From the cell containing the given text, extract its center point as (x, y) coordinate. 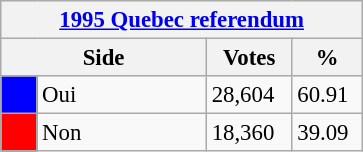
Side (104, 58)
Oui (122, 95)
28,604 (249, 95)
18,360 (249, 133)
% (328, 58)
39.09 (328, 133)
Votes (249, 58)
60.91 (328, 95)
Non (122, 133)
1995 Quebec referendum (182, 20)
